Scan for the cell matching the given text and deliver its [x, y] coordinate at center. 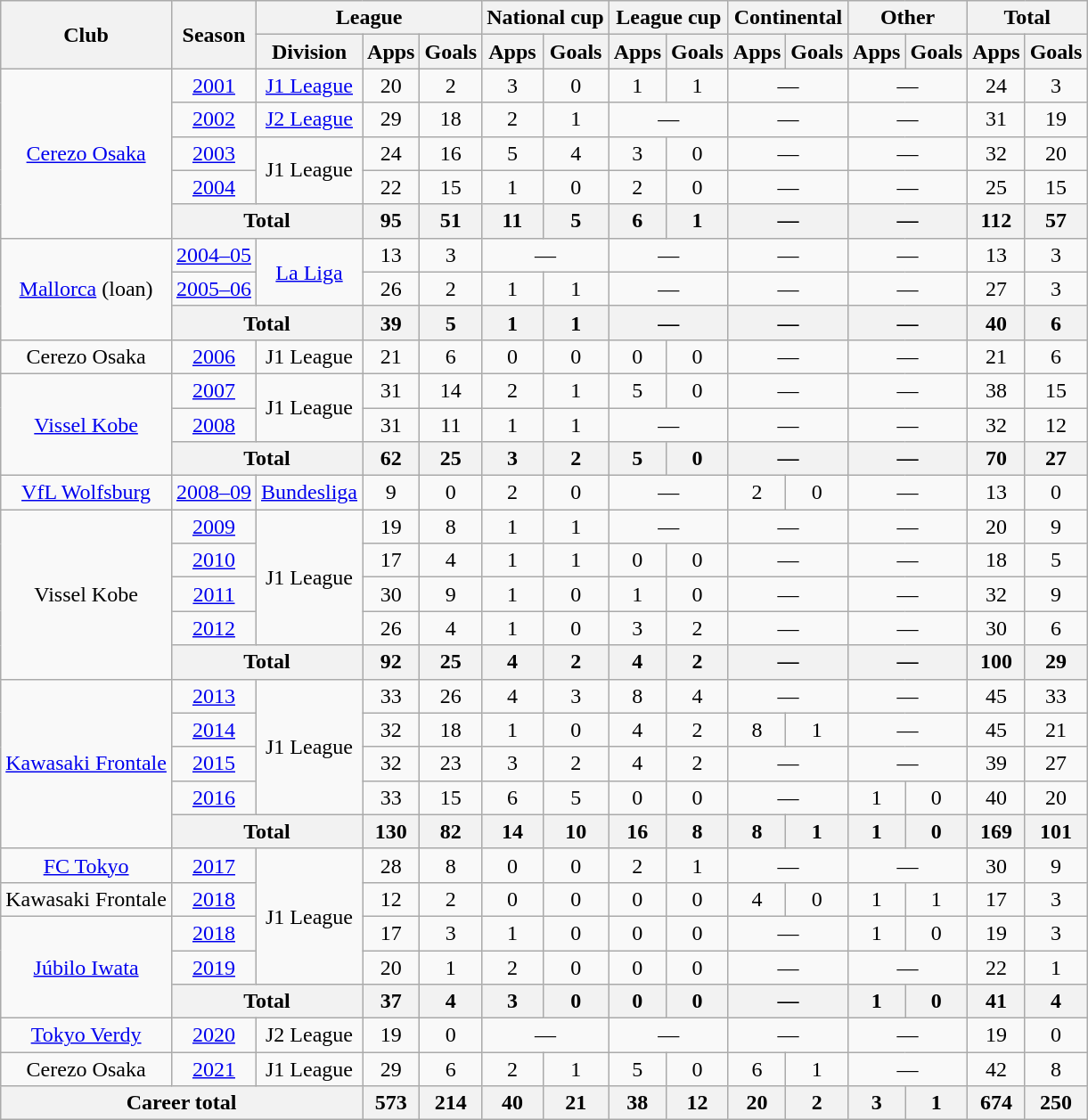
573 [391, 1103]
37 [391, 1001]
2004–05 [214, 255]
2021 [214, 1069]
130 [391, 831]
250 [1056, 1103]
62 [391, 459]
169 [996, 831]
100 [996, 662]
Division [308, 52]
2012 [214, 628]
2020 [214, 1035]
FC Tokyo [86, 865]
League [369, 18]
Continental [788, 18]
41 [996, 1001]
2013 [214, 696]
Season [214, 35]
2001 [214, 86]
82 [451, 831]
2002 [214, 119]
92 [391, 662]
2004 [214, 187]
2019 [214, 967]
57 [1056, 221]
2014 [214, 730]
VfL Wolfsburg [86, 493]
2008 [214, 425]
23 [451, 764]
95 [391, 221]
2017 [214, 865]
2006 [214, 356]
Career total [182, 1103]
10 [576, 831]
2005–06 [214, 289]
National cup [545, 18]
Mallorca (loan) [86, 289]
Tokyo Verdy [86, 1035]
2009 [214, 527]
70 [996, 459]
Júbilo Iwata [86, 967]
2003 [214, 153]
Bundesliga [308, 493]
674 [996, 1103]
2010 [214, 560]
51 [451, 221]
2016 [214, 797]
2015 [214, 764]
2008–09 [214, 493]
101 [1056, 831]
42 [996, 1069]
112 [996, 221]
2011 [214, 594]
Club [86, 35]
214 [451, 1103]
Other [908, 18]
2007 [214, 390]
28 [391, 865]
La Liga [308, 272]
League cup [668, 18]
